For the text-containing cell, return its midpoint in (X, Y) coordinate format. 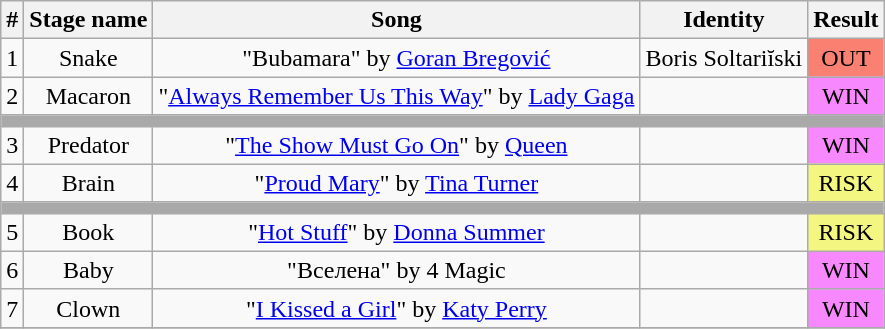
# (12, 20)
"The Show Must Go On" by Queen (396, 145)
3 (12, 145)
1 (12, 58)
"Proud Mary" by Tina Turner (396, 183)
6 (12, 270)
Macaron (88, 96)
"Bubamara" by Goran Bregović (396, 58)
4 (12, 183)
"Hot Stuff" by Donna Summer (396, 232)
"Always Remember Us This Way" by Lady Gaga (396, 96)
2 (12, 96)
Clown (88, 308)
Book (88, 232)
Stage name (88, 20)
"Вселена" by 4 Magic (396, 270)
Boris Soltariĭski (724, 58)
Snake (88, 58)
7 (12, 308)
Predator (88, 145)
Result (846, 20)
Identity (724, 20)
Baby (88, 270)
Song (396, 20)
Brain (88, 183)
"I Kissed a Girl" by Katy Perry (396, 308)
OUT (846, 58)
5 (12, 232)
